For the text-containing cell, return its midpoint in [x, y] coordinate format. 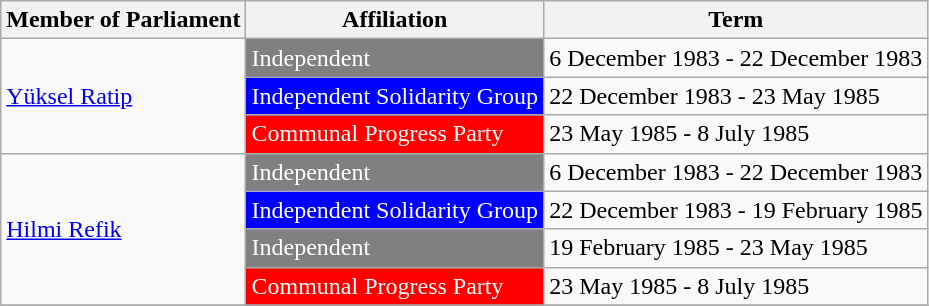
Yüksel Ratip [124, 96]
Term [736, 20]
Hilmi Refik [124, 229]
22 December 1983 - 23 May 1985 [736, 96]
Member of Parliament [124, 20]
Affiliation [395, 20]
22 December 1983 - 19 February 1985 [736, 210]
19 February 1985 - 23 May 1985 [736, 248]
